For the text-containing cell, return its midpoint in (X, Y) coordinate format. 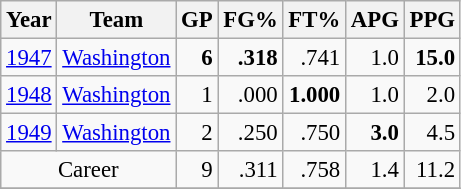
Year (29, 20)
2.0 (432, 95)
1 (197, 95)
.311 (250, 170)
Career (88, 170)
1.4 (376, 170)
6 (197, 58)
GP (197, 20)
2 (197, 133)
APG (376, 20)
.741 (314, 58)
FT% (314, 20)
15.0 (432, 58)
4.5 (432, 133)
11.2 (432, 170)
9 (197, 170)
1.000 (314, 95)
1949 (29, 133)
1947 (29, 58)
.000 (250, 95)
FG% (250, 20)
.318 (250, 58)
PPG (432, 20)
3.0 (376, 133)
.250 (250, 133)
Team (116, 20)
.758 (314, 170)
.750 (314, 133)
1948 (29, 95)
